Pinpoint the cell where the given text exists, returning its [X, Y] midpoint coordinate. 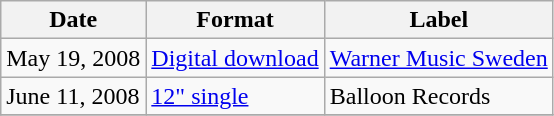
Label [438, 20]
Warner Music Sweden [438, 58]
May 19, 2008 [74, 58]
Balloon Records [438, 96]
Date [74, 20]
Format [235, 20]
Digital download [235, 58]
June 11, 2008 [74, 96]
12" single [235, 96]
